Identify which cell holds the provided text, then report its (x, y) central coordinate. 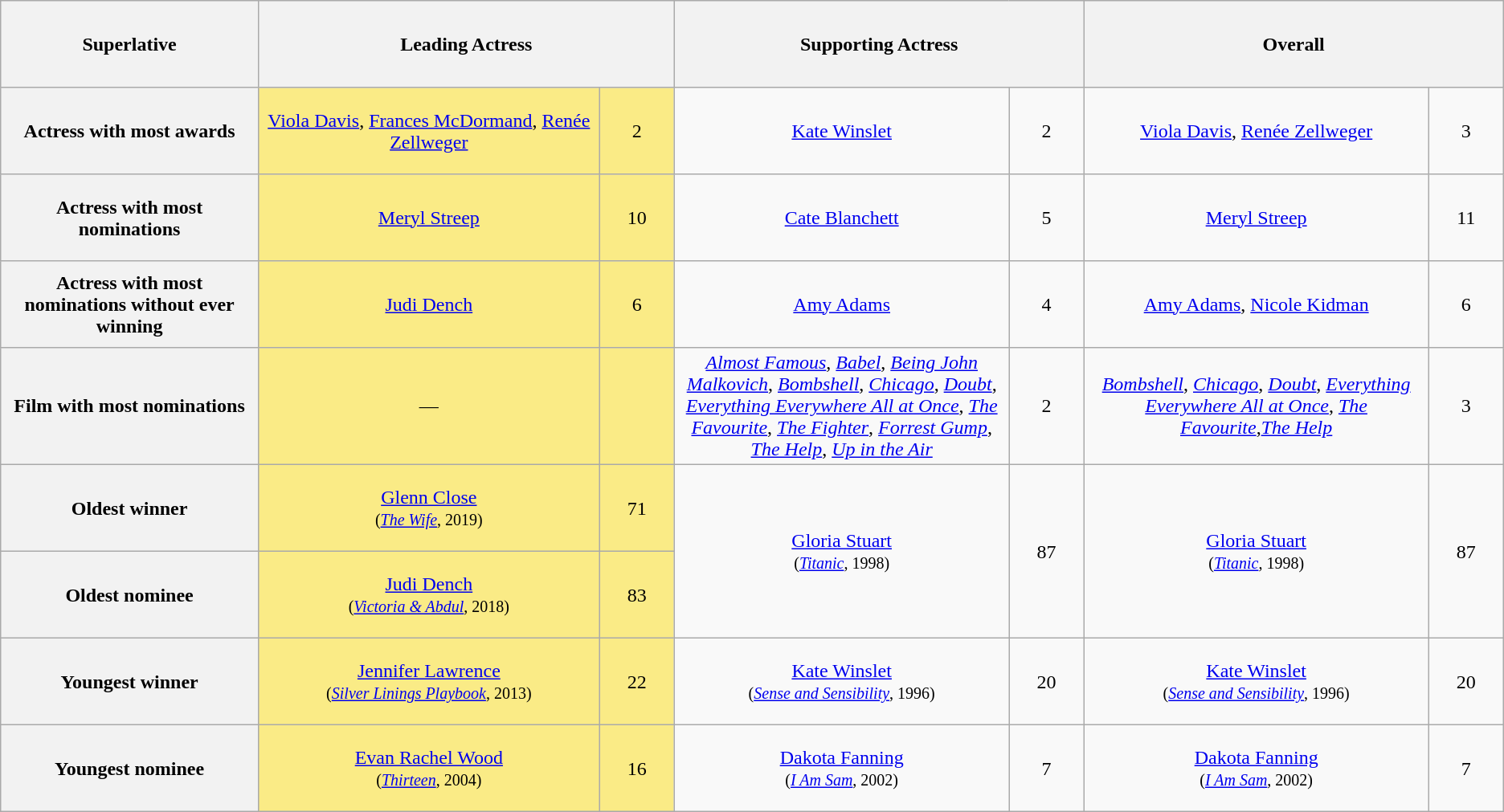
Superlative (130, 44)
22 (636, 682)
5 (1046, 218)
4 (1046, 304)
Youngest nominee (130, 769)
Leading Actress (466, 44)
Film with most nominations (130, 406)
Youngest winner (130, 682)
Actress with most nominations (130, 218)
Amy Adams, Nicole Kidman (1257, 304)
Actress with most nominations without ever winning (130, 304)
Viola Davis, Renée Zellweger (1257, 131)
Oldest winner (130, 508)
— (429, 406)
Actress with most awards (130, 131)
Jennifer Lawrence (Silver Linings Playbook, 2013) (429, 682)
83 (636, 595)
Supporting Actress (879, 44)
Cate Blanchett (842, 218)
71 (636, 508)
Viola Davis, Frances McDormand, Renée Zellweger (429, 131)
Evan Rachel Wood (Thirteen, 2004) (429, 769)
Judi Dench (429, 304)
Judi Dench (Victoria & Abdul, 2018) (429, 595)
Overall (1294, 44)
11 (1465, 218)
Kate Winslet (842, 131)
Glenn Close (The Wife, 2019) (429, 508)
Amy Adams (842, 304)
Bombshell, Chicago, Doubt, Everything Everywhere All at Once, The Favourite,The Help (1257, 406)
Oldest nominee (130, 595)
16 (636, 769)
10 (636, 218)
